Find where the given text appears and provide that cell's center as [X, Y] coordinate. 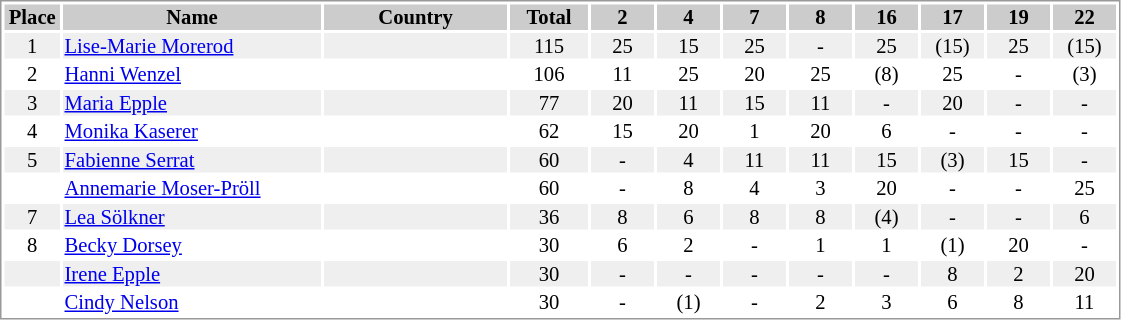
Cindy Nelson [192, 303]
Irene Epple [192, 274]
Maria Epple [192, 103]
Becky Dorsey [192, 245]
(8) [886, 75]
115 [549, 46]
Name [192, 17]
106 [549, 75]
(4) [886, 217]
Annemarie Moser-Pröll [192, 189]
5 [32, 160]
Lea Sölkner [192, 217]
Total [549, 17]
36 [549, 217]
Monika Kaserer [192, 131]
Country [416, 17]
19 [1018, 17]
16 [886, 17]
Hanni Wenzel [192, 75]
Fabienne Serrat [192, 160]
77 [549, 103]
17 [952, 17]
22 [1084, 17]
Place [32, 17]
Lise-Marie Morerod [192, 46]
62 [549, 131]
